Identify which cell holds the provided text, then report its [x, y] central coordinate. 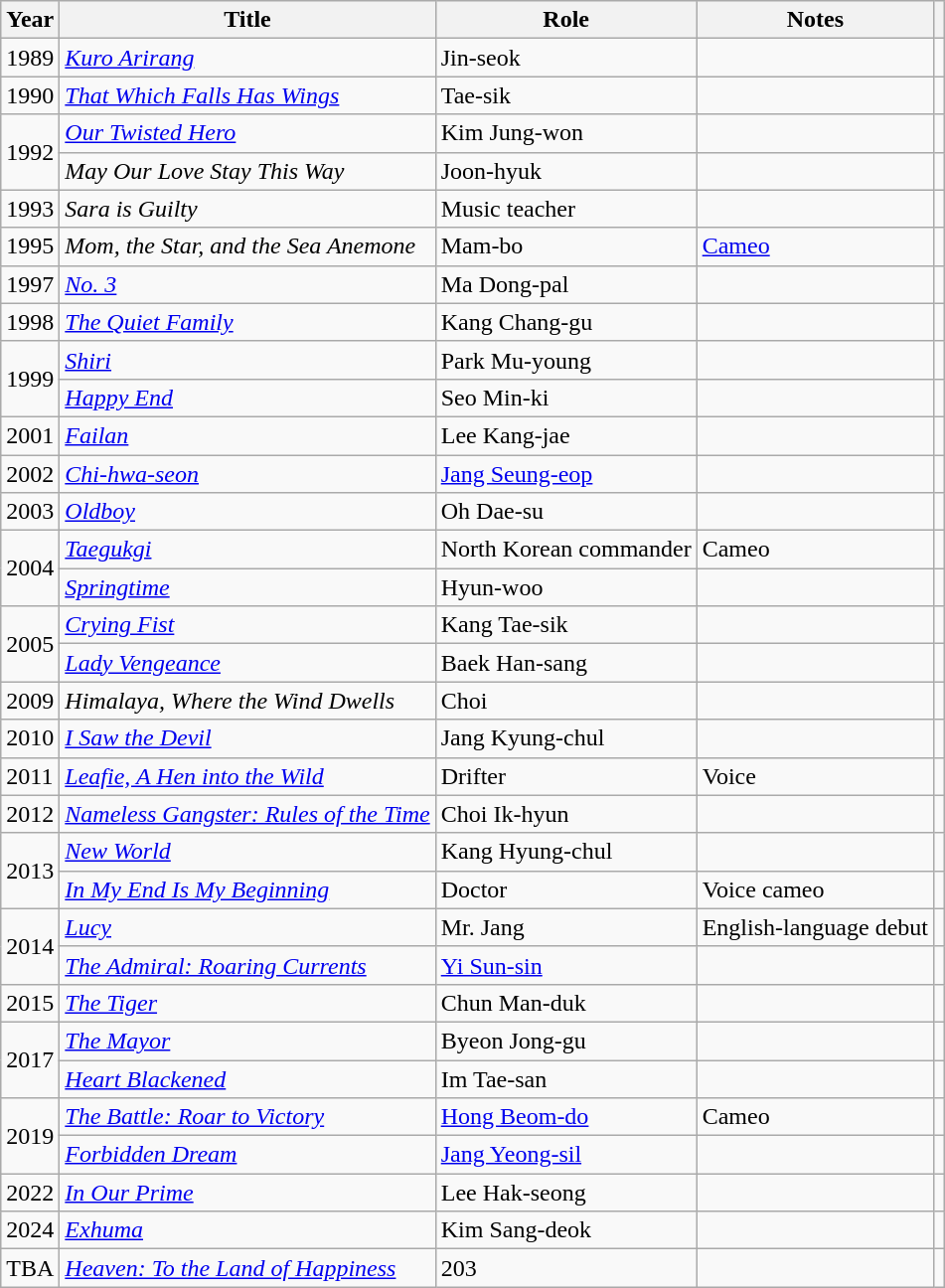
The Mayor [247, 1041]
Happy End [247, 398]
Mam-bo [566, 246]
Lucy [247, 927]
Crying Fist [247, 625]
Taegukgi [247, 550]
Joon-hyuk [566, 171]
Im Tae-san [566, 1078]
Our Twisted Hero [247, 133]
Seo Min-ki [566, 398]
Leafie, A Hen into the Wild [247, 776]
Oldboy [247, 512]
In My End Is My Beginning [247, 889]
2001 [30, 435]
Heart Blackened [247, 1078]
The Tiger [247, 1003]
New World [247, 852]
Drifter [566, 776]
Year [30, 20]
Kim Sang-deok [566, 1230]
2015 [30, 1003]
203 [566, 1268]
Ma Dong-pal [566, 284]
2011 [30, 776]
Kang Hyung-chul [566, 852]
I Saw the Devil [247, 738]
The Admiral: Roaring Currents [247, 965]
Doctor [566, 889]
The Quiet Family [247, 322]
Chun Man-duk [566, 1003]
In Our Prime [247, 1193]
Role [566, 20]
1993 [30, 209]
Jang Seung-eop [566, 474]
Hong Beom-do [566, 1117]
2004 [30, 568]
TBA [30, 1268]
Choi Ik-hyun [566, 814]
That Which Falls Has Wings [247, 95]
Shiri [247, 360]
Mr. Jang [566, 927]
The Battle: Roar to Victory [247, 1117]
Title [247, 20]
2022 [30, 1193]
Voice [815, 776]
Sara is Guilty [247, 209]
1989 [30, 58]
Nameless Gangster: Rules of the Time [247, 814]
2024 [30, 1230]
Lady Vengeance [247, 663]
2010 [30, 738]
No. 3 [247, 284]
2002 [30, 474]
Notes [815, 20]
2013 [30, 871]
Kim Jung-won [566, 133]
Kuro Arirang [247, 58]
2017 [30, 1059]
Forbidden Dream [247, 1155]
2003 [30, 512]
Lee Hak-seong [566, 1193]
Kang Tae-sik [566, 625]
Jin-seok [566, 58]
English-language debut [815, 927]
Mom, the Star, and the Sea Anemone [247, 246]
1997 [30, 284]
Failan [247, 435]
Lee Kang-jae [566, 435]
2019 [30, 1136]
May Our Love Stay This Way [247, 171]
1998 [30, 322]
2009 [30, 701]
Springtime [247, 587]
North Korean commander [566, 550]
Tae-sik [566, 95]
2012 [30, 814]
1992 [30, 152]
Jang Kyung-chul [566, 738]
Voice cameo [815, 889]
1999 [30, 379]
Oh Dae-su [566, 512]
Byeon Jong-gu [566, 1041]
Himalaya, Where the Wind Dwells [247, 701]
1995 [30, 246]
Baek Han-sang [566, 663]
Heaven: To the Land of Happiness [247, 1268]
Choi [566, 701]
2014 [30, 946]
Jang Yeong-sil [566, 1155]
2005 [30, 644]
Exhuma [247, 1230]
1990 [30, 95]
Hyun-woo [566, 587]
Park Mu-young [566, 360]
Music teacher [566, 209]
Yi Sun-sin [566, 965]
Chi-hwa-seon [247, 474]
Kang Chang-gu [566, 322]
